For the text-containing cell, return its midpoint in (x, y) coordinate format. 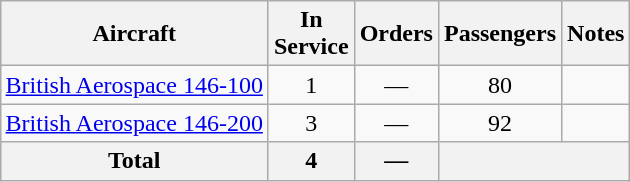
Notes (596, 34)
British Aerospace 146-200 (134, 123)
4 (311, 161)
Passengers (500, 34)
80 (500, 85)
Aircraft (134, 34)
Orders (396, 34)
Total (134, 161)
British Aerospace 146-100 (134, 85)
92 (500, 123)
In Service (311, 34)
1 (311, 85)
3 (311, 123)
